Search for the cell housing the specified text and yield its [x, y] center coordinate. 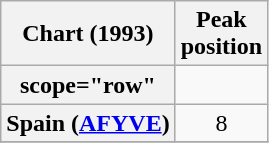
Spain (AFYVE) [88, 123]
8 [221, 123]
scope="row" [88, 85]
Peakposition [221, 34]
Chart (1993) [88, 34]
